Find where the given text appears and provide that cell's center as (x, y) coordinate. 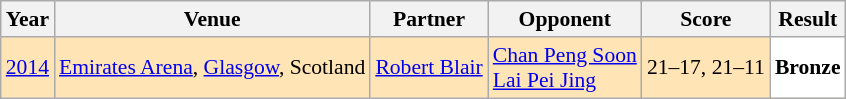
21–17, 21–11 (706, 68)
Bronze (808, 68)
Opponent (565, 19)
Emirates Arena, Glasgow, Scotland (212, 68)
Year (28, 19)
Partner (428, 19)
Chan Peng Soon Lai Pei Jing (565, 68)
Score (706, 19)
Result (808, 19)
Venue (212, 19)
Robert Blair (428, 68)
2014 (28, 68)
